Return the (x, y) coordinate for the center point of the cell that contains the specified text.  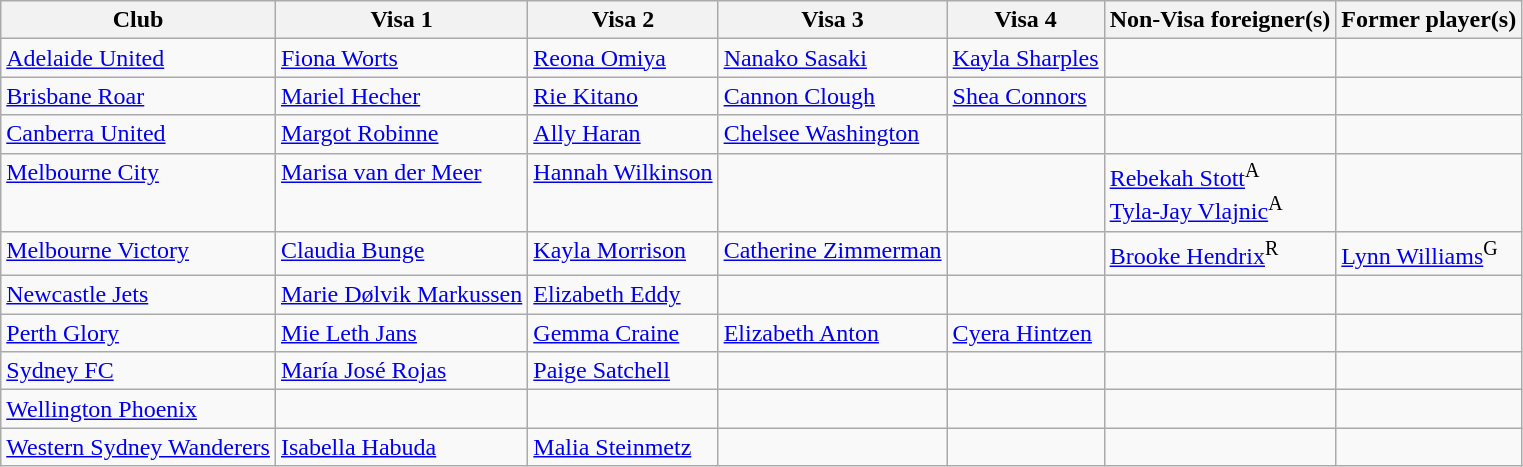
Kayla Sharples (1026, 58)
Melbourne Victory (138, 254)
Nanako Sasaki (832, 58)
Mariel Hecher (401, 96)
Visa 1 (401, 20)
Former player(s) (1429, 20)
Canberra United (138, 134)
Elizabeth Anton (832, 333)
Cannon Clough (832, 96)
Rie Kitano (623, 96)
Catherine Zimmerman (832, 254)
Ally Haran (623, 134)
Margot Robinne (401, 134)
Melbourne City (138, 192)
Elizabeth Eddy (623, 295)
Wellington Phoenix (138, 409)
Western Sydney Wanderers (138, 447)
Kayla Morrison (623, 254)
Club (138, 20)
Lynn WilliamsG (1429, 254)
Brisbane Roar (138, 96)
Malia Steinmetz (623, 447)
Fiona Worts (401, 58)
Newcastle Jets (138, 295)
Rebekah StottA Tyla-Jay VlajnicA (1220, 192)
Paige Satchell (623, 371)
Adelaide United (138, 58)
Cyera Hintzen (1026, 333)
Gemma Craine (623, 333)
Claudia Bunge (401, 254)
Visa 2 (623, 20)
Marisa van der Meer (401, 192)
Isabella Habuda (401, 447)
Non-Visa foreigner(s) (1220, 20)
Visa 3 (832, 20)
Visa 4 (1026, 20)
Marie Dølvik Markussen (401, 295)
Brooke HendrixR (1220, 254)
Perth Glory (138, 333)
María José Rojas (401, 371)
Hannah Wilkinson (623, 192)
Shea Connors (1026, 96)
Reona Omiya (623, 58)
Sydney FC (138, 371)
Mie Leth Jans (401, 333)
Chelsee Washington (832, 134)
